Return [X, Y] of the center of cell containing provided text 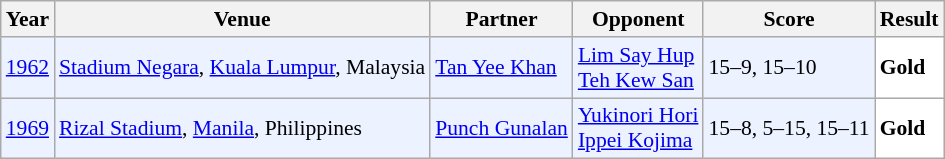
15–8, 5–15, 15–11 [788, 128]
Partner [502, 19]
Lim Say Hup Teh Kew San [638, 68]
Tan Yee Khan [502, 68]
Opponent [638, 19]
1962 [28, 68]
Venue [242, 19]
15–9, 15–10 [788, 68]
Year [28, 19]
Score [788, 19]
Result [910, 19]
1969 [28, 128]
Stadium Negara, Kuala Lumpur, Malaysia [242, 68]
Punch Gunalan [502, 128]
Yukinori Hori Ippei Kojima [638, 128]
Rizal Stadium, Manila, Philippines [242, 128]
